Return (x, y) of the center of cell containing provided text 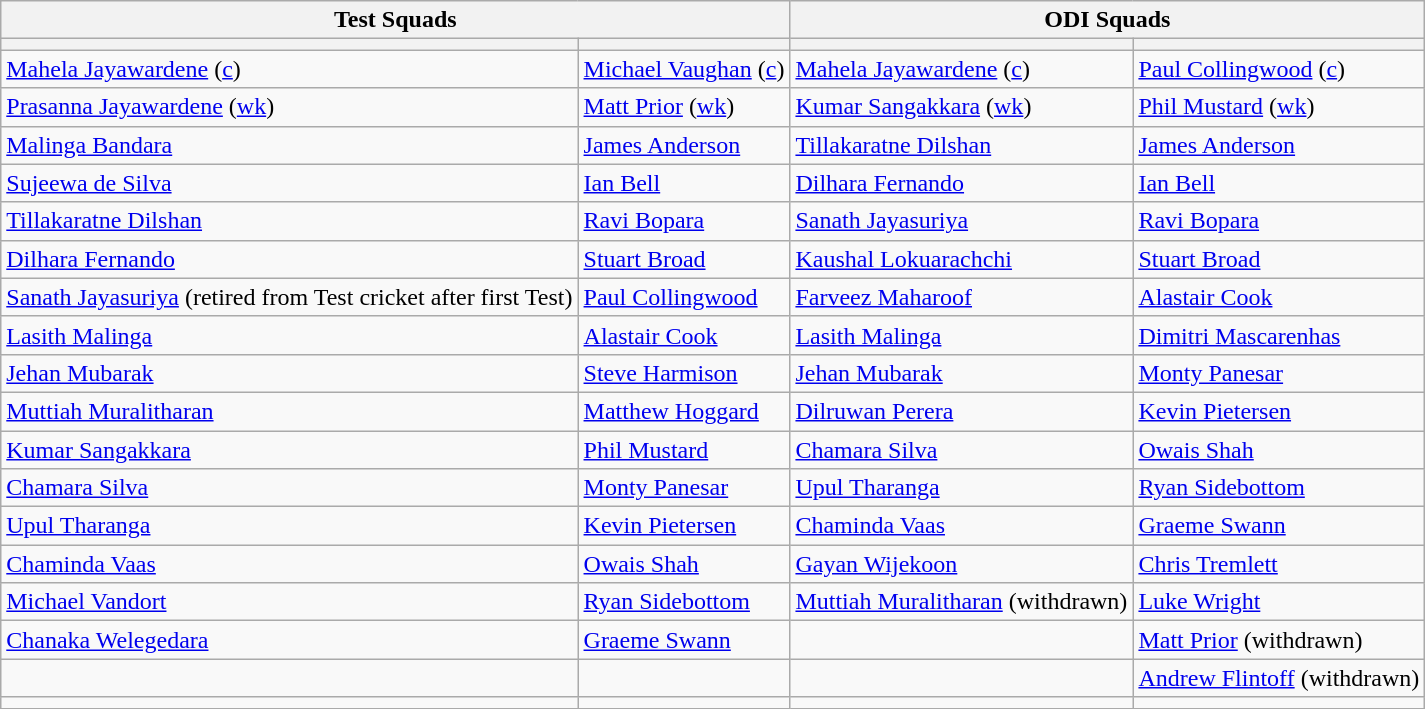
Muttiah Muralitharan (withdrawn) (962, 602)
Paul Collingwood (684, 297)
Test Squads (396, 20)
Muttiah Muralitharan (290, 411)
Paul Collingwood (c) (1279, 69)
Kumar Sangakkara (wk) (962, 107)
Sanath Jayasuriya (retired from Test cricket after first Test) (290, 297)
Kaushal Lokuarachchi (962, 259)
Luke Wright (1279, 602)
Steve Harmison (684, 373)
Dilruwan Perera (962, 411)
Gayan Wijekoon (962, 564)
Phil Mustard (wk) (1279, 107)
Phil Mustard (684, 449)
Farveez Maharoof (962, 297)
Matt Prior (withdrawn) (1279, 640)
Matthew Hoggard (684, 411)
Sujeewa de Silva (290, 183)
Prasanna Jayawardene (wk) (290, 107)
Sanath Jayasuriya (962, 221)
Dimitri Mascarenhas (1279, 335)
Michael Vaughan (c) (684, 69)
Malinga Bandara (290, 145)
Chanaka Welegedara (290, 640)
Chris Tremlett (1279, 564)
Michael Vandort (290, 602)
ODI Squads (1108, 20)
Matt Prior (wk) (684, 107)
Andrew Flintoff (withdrawn) (1279, 678)
Kumar Sangakkara (290, 449)
